Return [X, Y] of the center of cell containing provided text 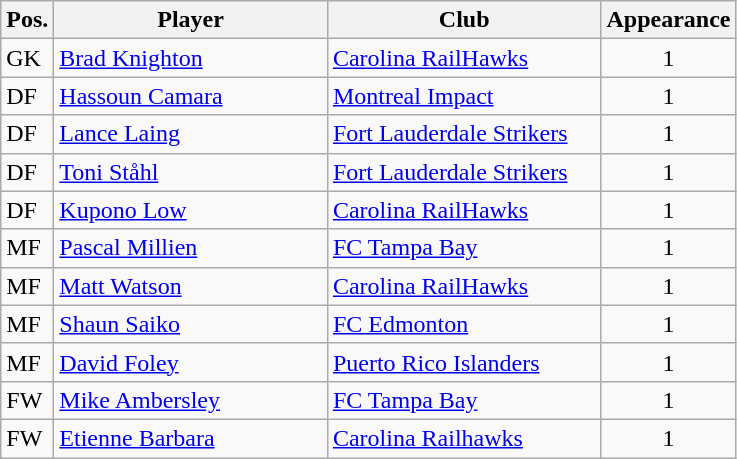
Club [464, 20]
GK [28, 58]
Matt Watson [191, 286]
Hassoun Camara [191, 96]
Carolina Railhawks [464, 438]
Toni Ståhl [191, 172]
Etienne Barbara [191, 438]
Appearance [668, 20]
Brad Knighton [191, 58]
Montreal Impact [464, 96]
David Foley [191, 362]
Puerto Rico Islanders [464, 362]
Kupono Low [191, 210]
Player [191, 20]
Mike Ambersley [191, 400]
Pascal Millien [191, 248]
FC Edmonton [464, 324]
Shaun Saiko [191, 324]
Lance Laing [191, 134]
Pos. [28, 20]
